Output the (x, y) coordinate of the center of the cell containing the given text.  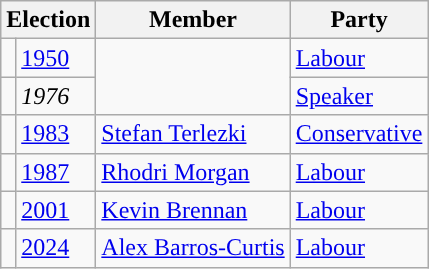
Conservative (359, 134)
Election (48, 20)
Stefan Terlezki (193, 134)
2001 (56, 210)
Rhodri Morgan (193, 172)
Alex Barros-Curtis (193, 248)
1950 (56, 58)
Speaker (359, 96)
Member (193, 20)
Party (359, 20)
Kevin Brennan (193, 210)
1987 (56, 172)
1976 (56, 96)
1983 (56, 134)
2024 (56, 248)
